Detect which cell encompasses the target text, then output its [X, Y] center coordinate. 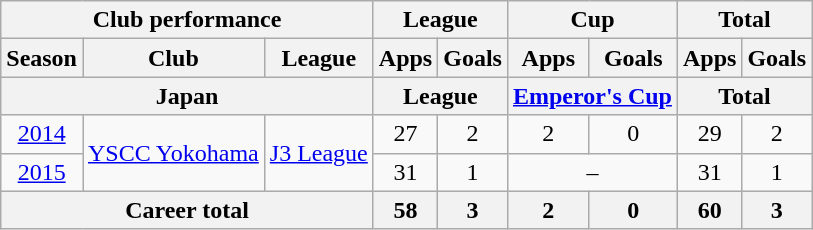
2014 [42, 134]
YSCC Yokohama [173, 153]
Cup [592, 20]
2015 [42, 172]
Japan [188, 96]
J3 League [318, 153]
Club [173, 58]
Career total [188, 210]
58 [405, 210]
29 [709, 134]
Season [42, 58]
Emperor's Cup [592, 96]
27 [405, 134]
Club performance [188, 20]
– [592, 172]
60 [709, 210]
